Return the [x, y] coordinate for the center point of the cell that contains the specified text.  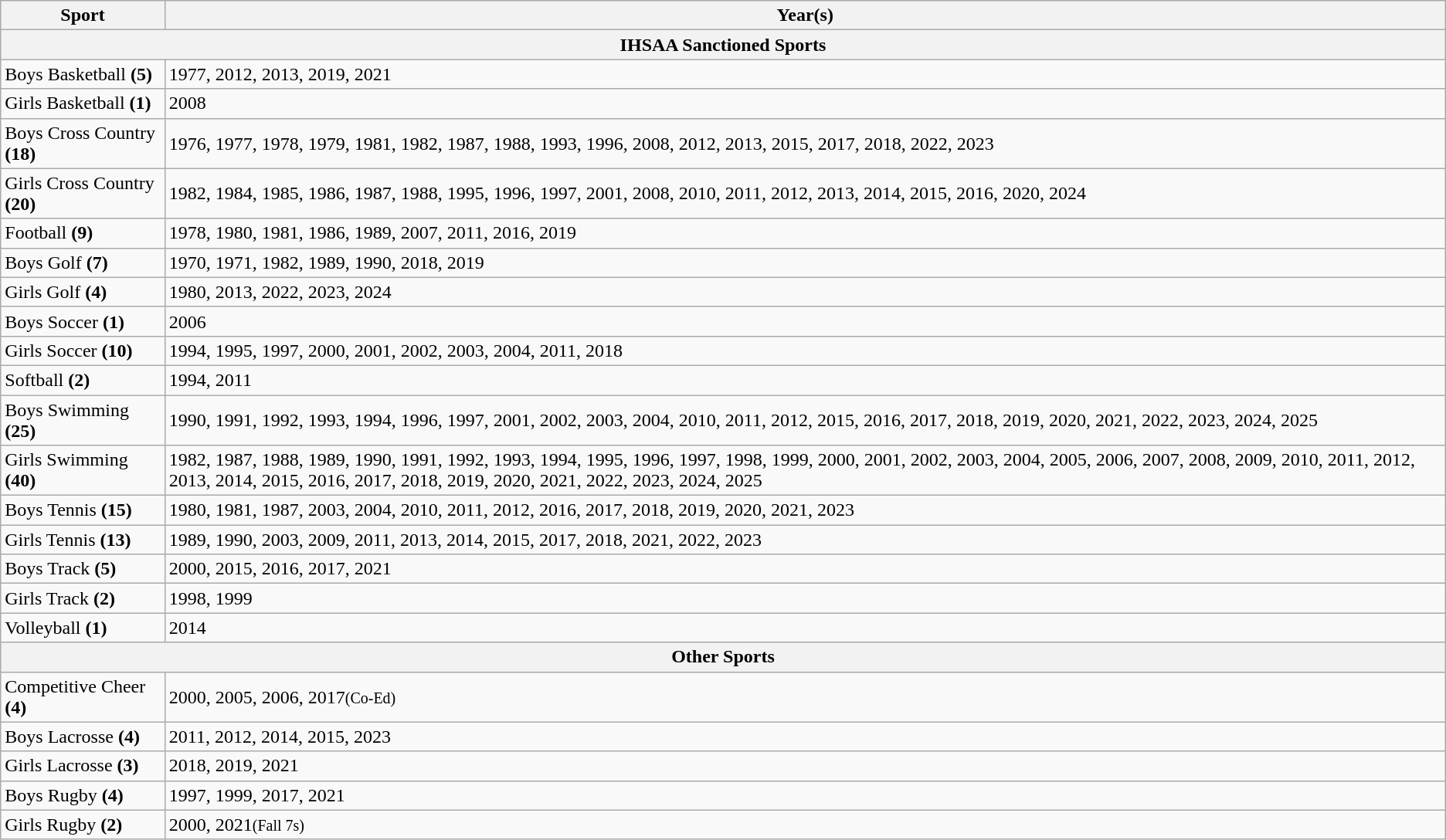
1977, 2012, 2013, 2019, 2021 [805, 74]
Boys Rugby (4) [83, 795]
Softball (2) [83, 380]
Sport [83, 15]
Other Sports [723, 657]
Boys Soccer (1) [83, 321]
Boys Lacrosse (4) [83, 737]
1980, 2013, 2022, 2023, 2024 [805, 292]
1989, 1990, 2003, 2009, 2011, 2013, 2014, 2015, 2017, 2018, 2021, 2022, 2023 [805, 540]
2000, 2021(Fall 7s) [805, 825]
1970, 1971, 1982, 1989, 1990, 2018, 2019 [805, 262]
1998, 1999 [805, 598]
Girls Lacrosse (3) [83, 766]
Year(s) [805, 15]
IHSAA Sanctioned Sports [723, 45]
2006 [805, 321]
1978, 1980, 1981, 1986, 1989, 2007, 2011, 2016, 2019 [805, 233]
1994, 2011 [805, 380]
Girls Track (2) [83, 598]
1997, 1999, 2017, 2021 [805, 795]
Boys Track (5) [83, 569]
Boys Golf (7) [83, 262]
2011, 2012, 2014, 2015, 2023 [805, 737]
Boys Tennis (15) [83, 510]
Girls Basketball (1) [83, 103]
Boys Swimming (25) [83, 420]
2000, 2005, 2006, 2017(Co-Ed) [805, 696]
Girls Tennis (13) [83, 540]
2000, 2015, 2016, 2017, 2021 [805, 569]
1976, 1977, 1978, 1979, 1981, 1982, 1987, 1988, 1993, 1996, 2008, 2012, 2013, 2015, 2017, 2018, 2022, 2023 [805, 144]
1990, 1991, 1992, 1993, 1994, 1996, 1997, 2001, 2002, 2003, 2004, 2010, 2011, 2012, 2015, 2016, 2017, 2018, 2019, 2020, 2021, 2022, 2023, 2024, 2025 [805, 420]
Football (9) [83, 233]
1980, 1981, 1987, 2003, 2004, 2010, 2011, 2012, 2016, 2017, 2018, 2019, 2020, 2021, 2023 [805, 510]
Girls Rugby (2) [83, 825]
Girls Soccer (10) [83, 351]
Girls Golf (4) [83, 292]
Girls Swimming (40) [83, 471]
Competitive Cheer (4) [83, 696]
1982, 1984, 1985, 1986, 1987, 1988, 1995, 1996, 1997, 2001, 2008, 2010, 2011, 2012, 2013, 2014, 2015, 2016, 2020, 2024 [805, 193]
2008 [805, 103]
1994, 1995, 1997, 2000, 2001, 2002, 2003, 2004, 2011, 2018 [805, 351]
2018, 2019, 2021 [805, 766]
Boys Basketball (5) [83, 74]
Girls Cross Country (20) [83, 193]
2014 [805, 628]
Boys Cross Country (18) [83, 144]
Volleyball (1) [83, 628]
